Identify which cell holds the provided text, then report its [X, Y] central coordinate. 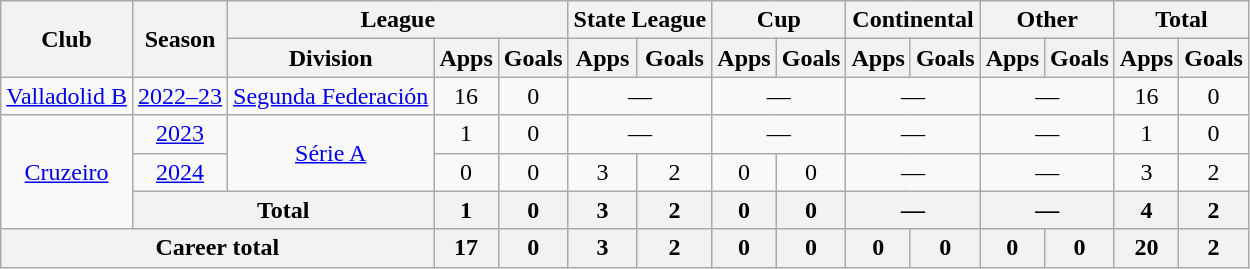
Club [67, 39]
20 [1146, 248]
2022–23 [180, 96]
Valladolid B [67, 96]
Cup [779, 20]
Season [180, 39]
Série A [331, 153]
Continental [913, 20]
Division [331, 58]
State League [640, 20]
2024 [180, 172]
Segunda Federación [331, 96]
4 [1146, 210]
Other [1047, 20]
2023 [180, 134]
Cruzeiro [67, 172]
17 [466, 248]
League [398, 20]
Career total [218, 248]
